Locate the cell with the specified text and output its [x, y] center coordinate. 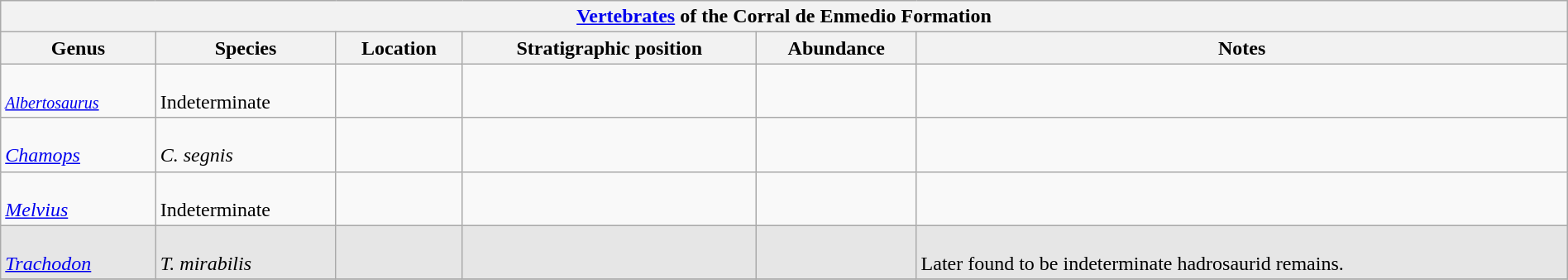
Genus [78, 48]
Notes [1242, 48]
Location [399, 48]
Trachodon [78, 252]
Later found to be indeterminate hadrosaurid remains. [1242, 252]
Species [246, 48]
T. mirabilis [246, 252]
Melvius [78, 199]
Stratigraphic position [609, 48]
C. segnis [246, 144]
Chamops [78, 144]
Vertebrates of the Corral de Enmedio Formation [784, 17]
Abundance [836, 48]
Albertosaurus [78, 91]
